Search for the cell housing the specified text and yield its (X, Y) center coordinate. 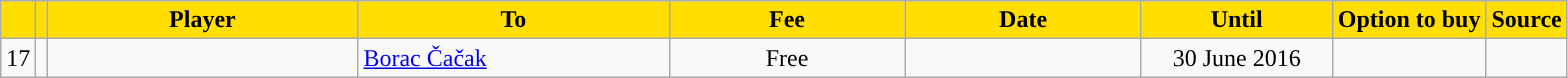
Option to buy (1409, 20)
Until (1236, 20)
Borac Čačak (514, 58)
17 (18, 58)
Free (787, 58)
Player (202, 20)
To (514, 20)
30 June 2016 (1236, 58)
Fee (787, 20)
Source (1526, 20)
Date (1023, 20)
